From the cell containing the given text, extract its center point as (x, y) coordinate. 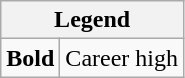
Career high (122, 58)
Legend (92, 20)
Bold (30, 58)
